Search for the cell housing the specified text and yield its (x, y) center coordinate. 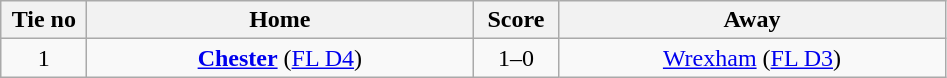
1 (44, 58)
Home (280, 20)
1–0 (516, 58)
Wrexham (FL D3) (752, 58)
Tie no (44, 20)
Score (516, 20)
Chester (FL D4) (280, 58)
Away (752, 20)
